For the text-containing cell, return its midpoint in [x, y] coordinate format. 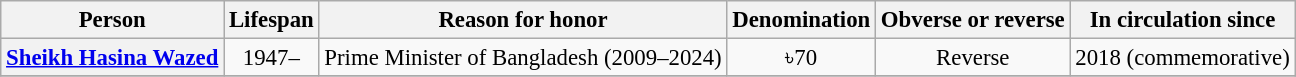
Prime Minister of Bangladesh (2009–2024) [523, 58]
2018 (commemorative) [1182, 58]
Reason for honor [523, 20]
1947– [272, 58]
Person [112, 20]
৳70 [802, 58]
Obverse or reverse [973, 20]
In circulation since [1182, 20]
Reverse [973, 58]
Lifespan [272, 20]
Sheikh Hasina Wazed [112, 58]
Denomination [802, 20]
